Provide the [x, y] coordinate of the cell's center where the given text is located.  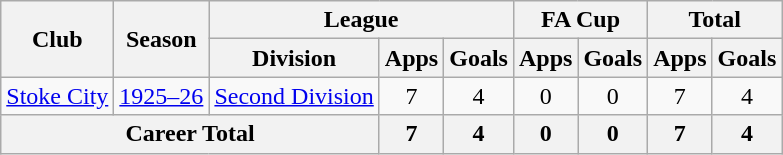
Career Total [190, 134]
FA Cup [580, 20]
Division [294, 58]
Club [58, 39]
Total [715, 20]
Season [162, 39]
1925–26 [162, 96]
League [362, 20]
Second Division [294, 96]
Stoke City [58, 96]
